Return (X, Y) of the center of cell containing provided text 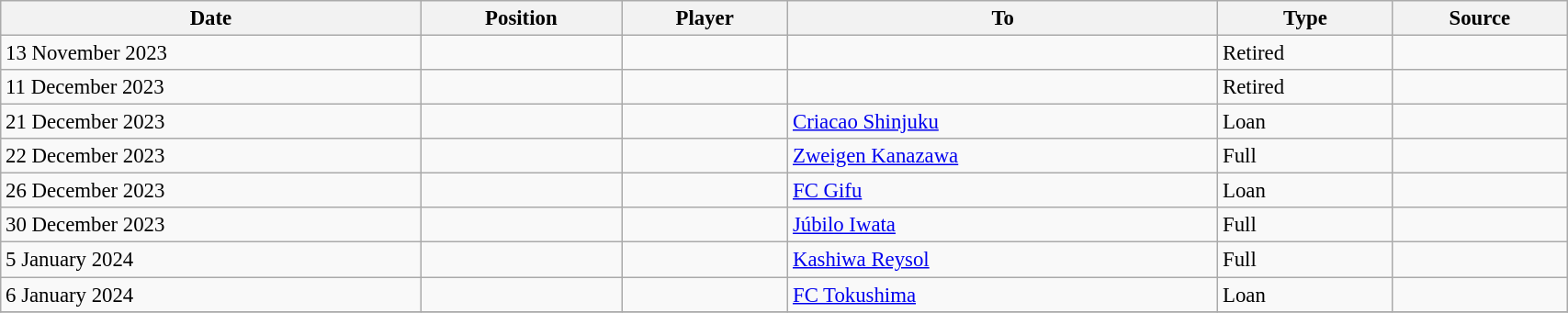
Criacao Shinjuku (1003, 122)
22 December 2023 (211, 156)
6 January 2024 (211, 295)
21 December 2023 (211, 122)
Position (521, 18)
Zweigen Kanazawa (1003, 156)
26 December 2023 (211, 191)
11 December 2023 (211, 87)
Source (1480, 18)
Player (705, 18)
FC Gifu (1003, 191)
30 December 2023 (211, 225)
Type (1305, 18)
Kashiwa Reysol (1003, 260)
Júbilo Iwata (1003, 225)
Date (211, 18)
13 November 2023 (211, 53)
5 January 2024 (211, 260)
To (1003, 18)
FC Tokushima (1003, 295)
